Scan for the cell matching the given text and deliver its [X, Y] coordinate at center. 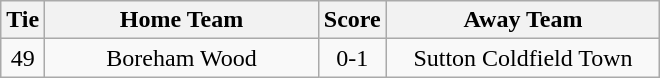
Score [352, 20]
Home Team [182, 20]
Away Team [523, 20]
Tie [23, 20]
Boreham Wood [182, 58]
0-1 [352, 58]
Sutton Coldfield Town [523, 58]
49 [23, 58]
